Detect which cell encompasses the target text, then output its (X, Y) center coordinate. 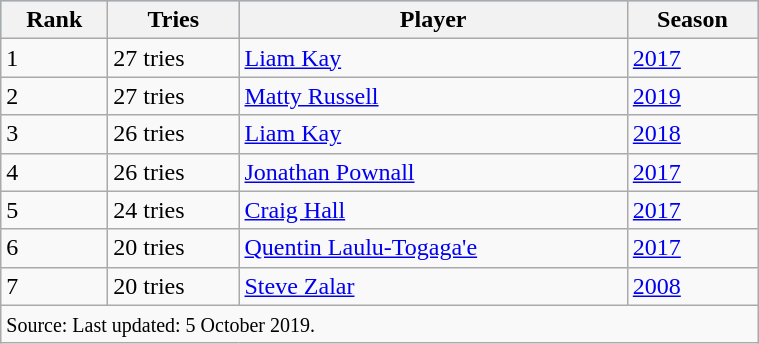
Source: Last updated: 5 October 2019. (380, 324)
2019 (692, 96)
Steve Zalar (433, 286)
2 (54, 96)
Jonathan Pownall (433, 172)
Player (433, 20)
24 tries (174, 210)
Craig Hall (433, 210)
7 (54, 286)
Tries (174, 20)
4 (54, 172)
Season (692, 20)
Quentin Laulu-Togaga'e (433, 248)
3 (54, 134)
1 (54, 58)
Rank (54, 20)
5 (54, 210)
6 (54, 248)
2008 (692, 286)
Matty Russell (433, 96)
2018 (692, 134)
